Pinpoint the cell where the given text exists, returning its [x, y] midpoint coordinate. 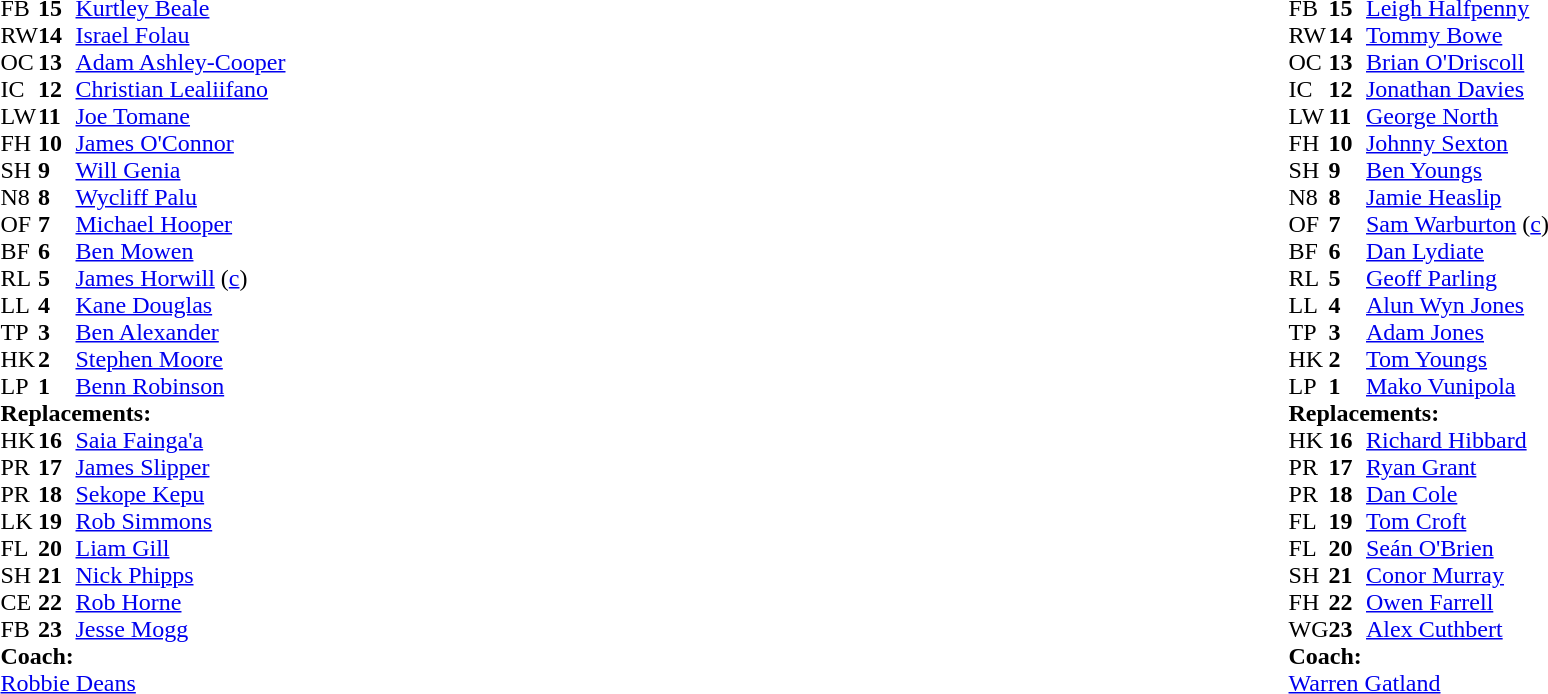
Benn Robinson [181, 386]
Christian Lealiifano [181, 90]
Jesse Mogg [181, 630]
Kane Douglas [181, 306]
CE [19, 602]
Coach: [142, 656]
Will Genia [181, 170]
Liam Gill [181, 548]
James Slipper [181, 468]
Wycliff Palu [181, 198]
Ben Alexander [181, 332]
LK [19, 522]
Saia Fainga'a [181, 440]
Stephen Moore [181, 360]
James O'Connor [181, 144]
Nick Phipps [181, 576]
Rob Simmons [181, 522]
Adam Ashley-Cooper [181, 62]
Rob Horne [181, 602]
Joe Tomane [181, 116]
James Horwill (c) [181, 278]
Michael Hooper [181, 224]
Replacements: [142, 414]
WG [1309, 630]
Sekope Kepu [181, 494]
Ben Mowen [181, 252]
FB [19, 630]
Israel Folau [181, 36]
